Capture the cell that displays the provided text and extract its (X, Y) central coordinate. 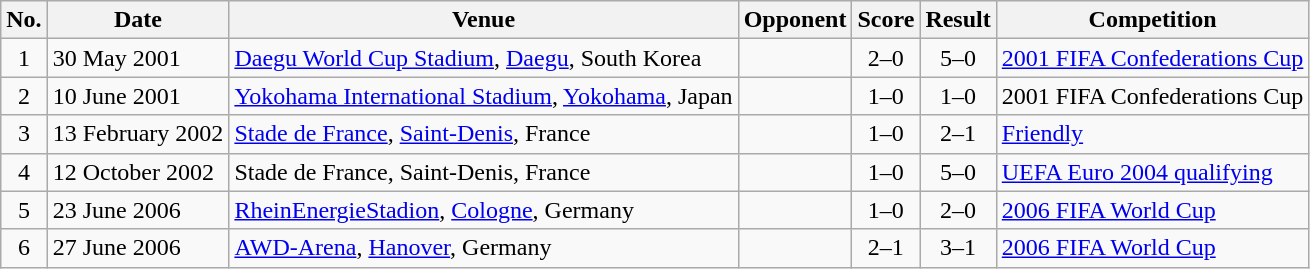
Opponent (795, 20)
3 (24, 134)
Friendly (1152, 134)
10 June 2001 (138, 96)
Daegu World Cup Stadium, Daegu, South Korea (484, 58)
Date (138, 20)
1 (24, 58)
Result (958, 20)
30 May 2001 (138, 58)
5 (24, 210)
Score (886, 20)
Competition (1152, 20)
AWD-Arena, Hanover, Germany (484, 248)
12 October 2002 (138, 172)
23 June 2006 (138, 210)
RheinEnergieStadion, Cologne, Germany (484, 210)
Yokohama International Stadium, Yokohama, Japan (484, 96)
6 (24, 248)
Venue (484, 20)
13 February 2002 (138, 134)
UEFA Euro 2004 qualifying (1152, 172)
4 (24, 172)
3–1 (958, 248)
No. (24, 20)
2 (24, 96)
27 June 2006 (138, 248)
